Scan for the cell matching the given text and deliver its (X, Y) coordinate at center. 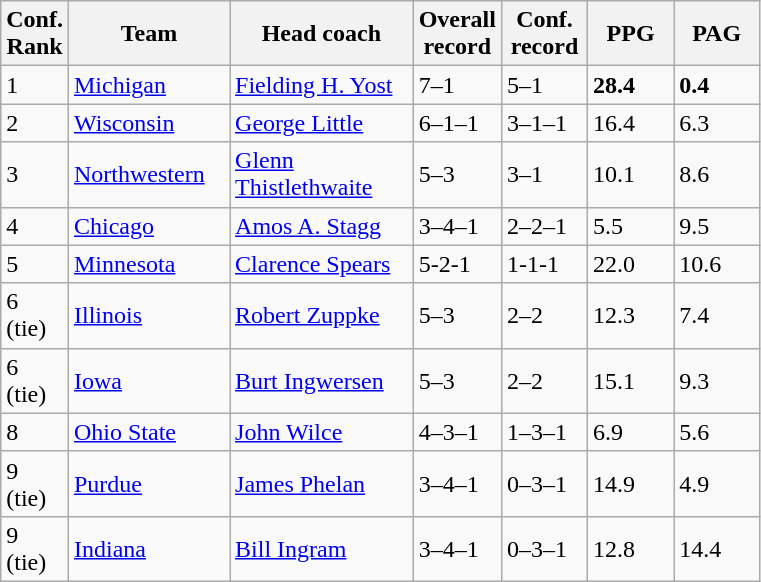
Purdue (148, 484)
4–3–1 (457, 432)
15.1 (631, 380)
3–1–1 (544, 123)
14.9 (631, 484)
Team (148, 34)
Chicago (148, 226)
5-2-1 (457, 264)
0.4 (717, 85)
4.9 (717, 484)
Iowa (148, 380)
12.3 (631, 316)
Fielding H. Yost (322, 85)
Northwestern (148, 174)
James Phelan (322, 484)
1–3–1 (544, 432)
5.5 (631, 226)
John Wilce (322, 432)
4 (35, 226)
5 (35, 264)
6–1–1 (457, 123)
Michigan (148, 85)
12.8 (631, 548)
Clarence Spears (322, 264)
9.3 (717, 380)
Amos A. Stagg (322, 226)
George Little (322, 123)
1-1-1 (544, 264)
3–1 (544, 174)
Bill Ingram (322, 548)
Illinois (148, 316)
Conf. record (544, 34)
Overall record (457, 34)
6.3 (717, 123)
PAG (717, 34)
10.6 (717, 264)
Ohio State (148, 432)
5–1 (544, 85)
PPG (631, 34)
2 (35, 123)
Wisconsin (148, 123)
Head coach (322, 34)
Robert Zuppke (322, 316)
Conf. Rank (35, 34)
14.4 (717, 548)
Glenn Thistlethwaite (322, 174)
2–2–1 (544, 226)
9.5 (717, 226)
5.6 (717, 432)
6.9 (631, 432)
1 (35, 85)
22.0 (631, 264)
16.4 (631, 123)
3 (35, 174)
Burt Ingwersen (322, 380)
Minnesota (148, 264)
7.4 (717, 316)
10.1 (631, 174)
28.4 (631, 85)
8 (35, 432)
8.6 (717, 174)
Indiana (148, 548)
7–1 (457, 85)
